Extract the (x, y) coordinate from the center of the cell holding the provided text.  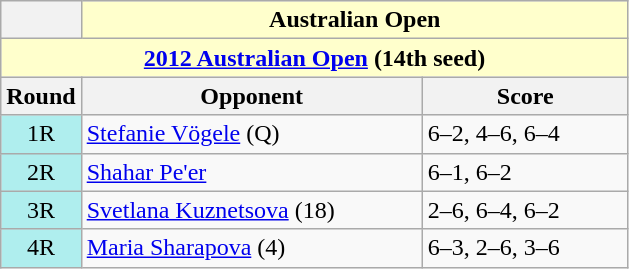
6–2, 4–6, 6–4 (525, 134)
4R (41, 248)
1R (41, 134)
2012 Australian Open (14th seed) (315, 58)
Round (41, 96)
Svetlana Kuznetsova (18) (252, 210)
Stefanie Vögele (Q) (252, 134)
6–1, 6–2 (525, 172)
Opponent (252, 96)
Maria Sharapova (4) (252, 248)
Australian Open (354, 20)
6–3, 2–6, 3–6 (525, 248)
Score (525, 96)
2R (41, 172)
Shahar Pe'er (252, 172)
2–6, 6–4, 6–2 (525, 210)
3R (41, 210)
